Provide the [x, y] coordinate of the cell's center where the given text is located.  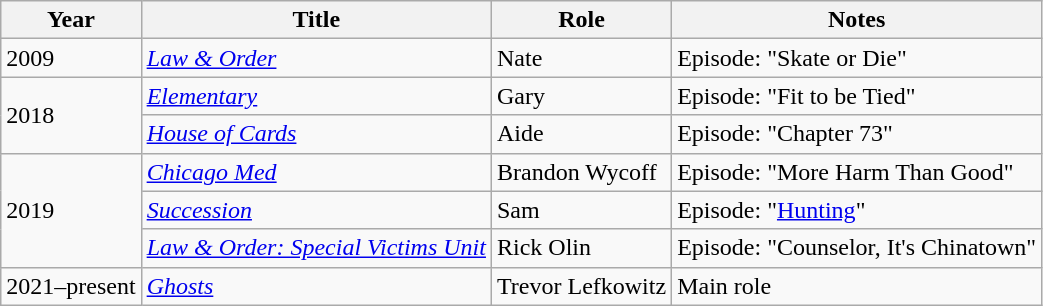
Notes [857, 20]
Rick Olin [581, 248]
Chicago Med [316, 172]
Brandon Wycoff [581, 172]
Year [71, 20]
2019 [71, 210]
Role [581, 20]
Main role [857, 286]
Elementary [316, 96]
Succession [316, 210]
2018 [71, 115]
Episode: "Chapter 73" [857, 134]
Nate [581, 58]
Episode: "Hunting" [857, 210]
Law & Order [316, 58]
Trevor Lefkowitz [581, 286]
Episode: "Counselor, It's Chinatown" [857, 248]
Gary [581, 96]
Ghosts [316, 286]
Sam [581, 210]
Episode: "Fit to be Tied" [857, 96]
Episode: "More Harm Than Good" [857, 172]
Aide [581, 134]
2021–present [71, 286]
House of Cards [316, 134]
2009 [71, 58]
Episode: "Skate or Die" [857, 58]
Law & Order: Special Victims Unit [316, 248]
Title [316, 20]
